Return the (X, Y) coordinate for the center point of the cell that contains the specified text.  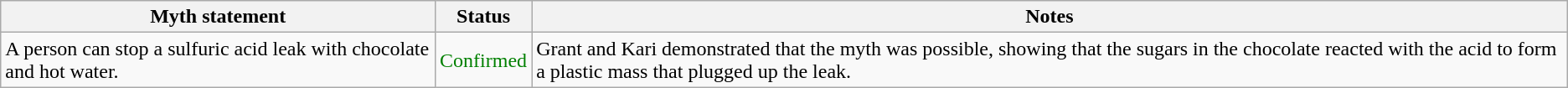
Myth statement (218, 17)
A person can stop a sulfuric acid leak with chocolate and hot water. (218, 60)
Confirmed (484, 60)
Status (484, 17)
Notes (1050, 17)
